Find where the given text appears and provide that cell's center as [X, Y] coordinate. 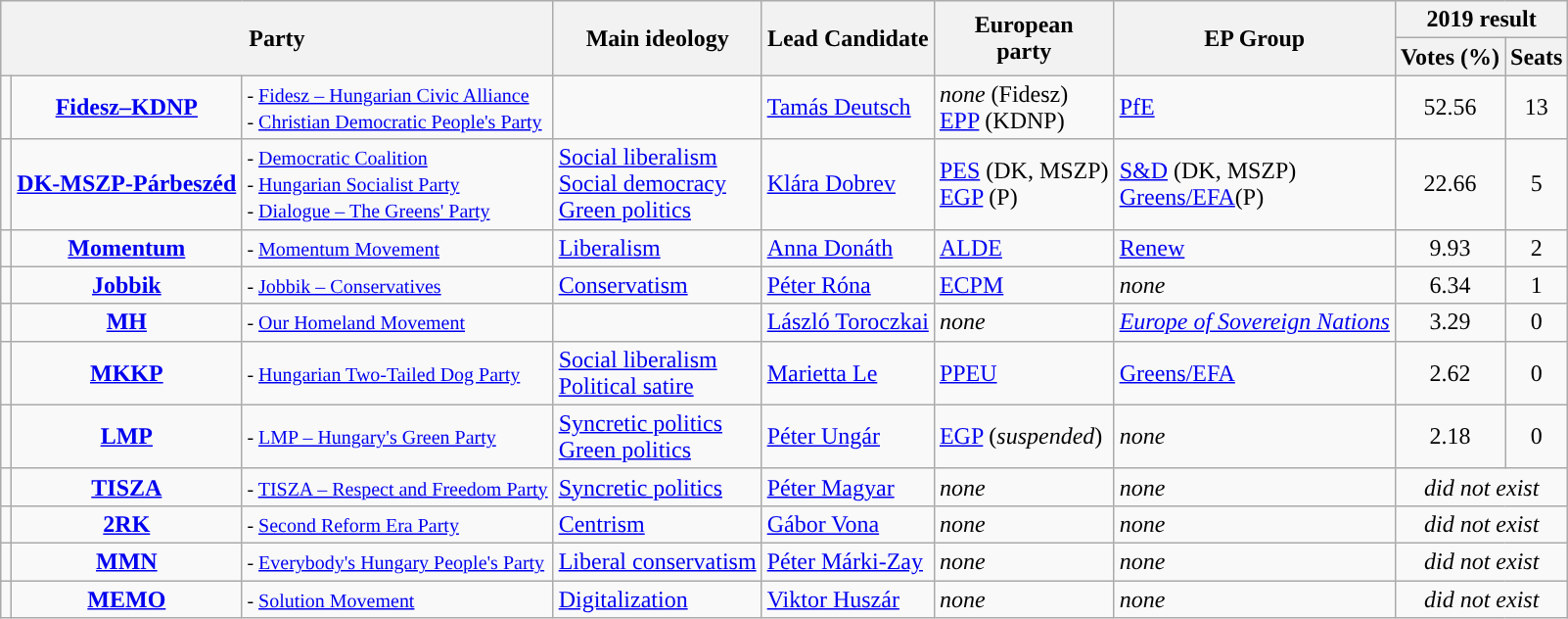
Seats [1537, 57]
Viktor Huszár [848, 598]
LMP [127, 437]
Europeanparty [1024, 38]
ECPM [1024, 285]
5 [1537, 184]
- Hungarian Two-Tailed Dog Party [397, 372]
52.56 [1450, 108]
13 [1537, 108]
EGP (suspended) [1024, 437]
Digitalization [658, 598]
2 [1537, 248]
DK-MSZP-Párbeszéd [127, 184]
- Our Homeland Movement [397, 322]
Renew [1255, 248]
3.29 [1450, 322]
Votes (%) [1450, 57]
Anna Donáth [848, 248]
Europe of Sovereign Nations [1255, 322]
- LMP – Hungary's Green Party [397, 437]
1 [1537, 285]
Péter Márki-Zay [848, 561]
- TISZA – Respect and Freedom Party [397, 487]
ALDE [1024, 248]
- Everybody's Hungary People's Party [397, 561]
Liberal conservatism [658, 561]
PPEU [1024, 372]
MKKP [127, 372]
2RK [127, 524]
Péter Magyar [848, 487]
S&D (DK, MSZP)Greens/EFA(P) [1255, 184]
PES (DK, MSZP)EGP (P) [1024, 184]
Syncretic politics [658, 487]
Social liberalismSocial democracyGreen politics [658, 184]
Gábor Vona [848, 524]
Party [277, 38]
Jobbik [127, 285]
6.34 [1450, 285]
- Jobbik – Conservatives [397, 285]
- Solution Movement [397, 598]
9.93 [1450, 248]
Social liberalismPolitical satire [658, 372]
Marietta Le [848, 372]
PfE [1255, 108]
MEMO [127, 598]
Klára Dobrev [848, 184]
Conservatism [658, 285]
- Democratic Coalition- Hungarian Socialist Party- Dialogue – The Greens' Party [397, 184]
Syncretic politicsGreen politics [658, 437]
Main ideology [658, 38]
Momentum [127, 248]
- Momentum Movement [397, 248]
Tamás Deutsch [848, 108]
2.62 [1450, 372]
Fidesz–KDNP [127, 108]
22.66 [1450, 184]
Péter Ungár [848, 437]
MMN [127, 561]
Péter Róna [848, 285]
Liberalism [658, 248]
none (Fidesz)EPP (KDNP) [1024, 108]
Greens/EFA [1255, 372]
EP Group [1255, 38]
MH [127, 322]
2.18 [1450, 437]
2019 result [1482, 20]
Centrism [658, 524]
- Second Reform Era Party [397, 524]
Lead Candidate [848, 38]
László Toroczkai [848, 322]
- Fidesz – Hungarian Civic Alliance- Christian Democratic People's Party [397, 108]
TISZA [127, 487]
